Locate the cell with the specified text and output its (X, Y) center coordinate. 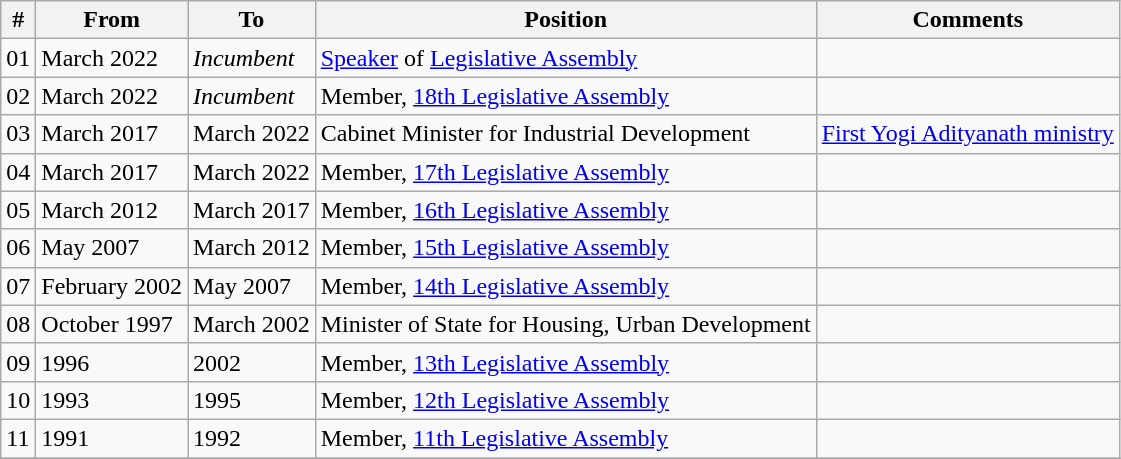
Member, 14th Legislative Assembly (566, 286)
Member, 11th Legislative Assembly (566, 438)
1996 (112, 362)
Member, 16th Legislative Assembly (566, 210)
Comments (968, 20)
2002 (252, 362)
From (112, 20)
February 2002 (112, 286)
# (18, 20)
03 (18, 134)
07 (18, 286)
Member, 15th Legislative Assembly (566, 248)
1993 (112, 400)
Cabinet Minister for Industrial Development (566, 134)
1995 (252, 400)
1992 (252, 438)
First Yogi Adityanath ministry (968, 134)
Speaker of Legislative Assembly (566, 58)
02 (18, 96)
Member, 18th Legislative Assembly (566, 96)
October 1997 (112, 324)
05 (18, 210)
Member, 13th Legislative Assembly (566, 362)
08 (18, 324)
1991 (112, 438)
04 (18, 172)
To (252, 20)
Member, 12th Legislative Assembly (566, 400)
06 (18, 248)
Member, 17th Legislative Assembly (566, 172)
Position (566, 20)
01 (18, 58)
March 2002 (252, 324)
Minister of State for Housing, Urban Development (566, 324)
10 (18, 400)
11 (18, 438)
09 (18, 362)
